Capture the cell that displays the provided text and extract its (x, y) central coordinate. 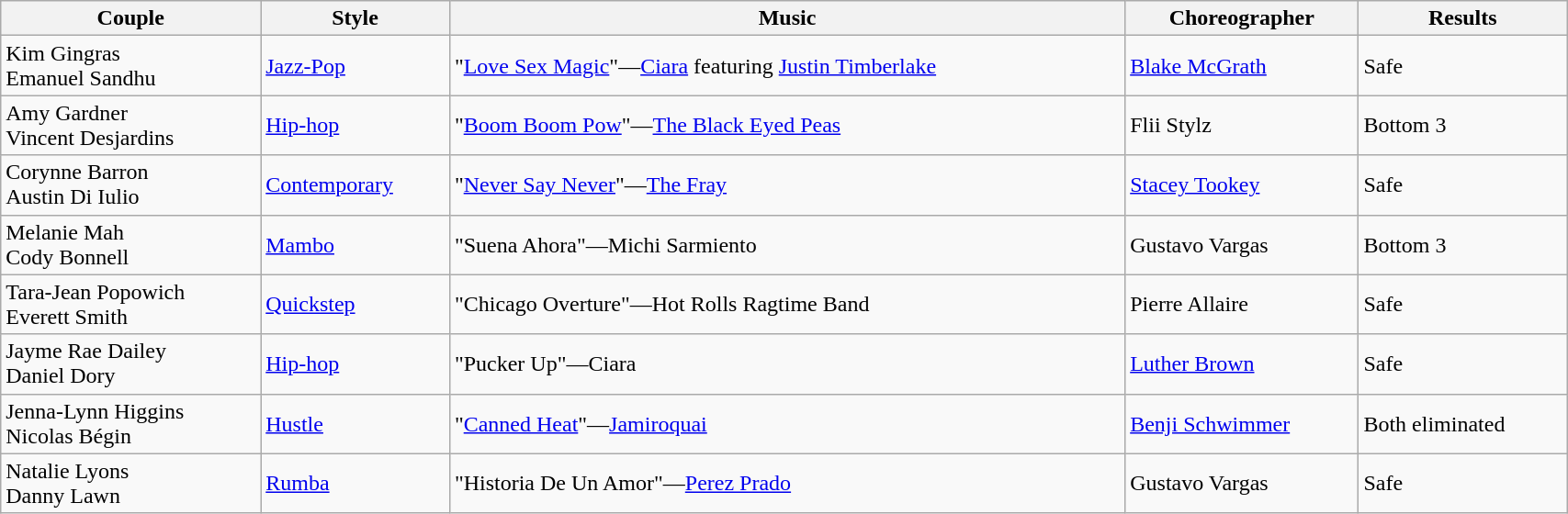
Amy GardnerVincent Desjardins (130, 125)
"Pucker Up"—Ciara (786, 363)
Flii Stylz (1242, 125)
Melanie MahCody Bonnell (130, 244)
Corynne BarronAustin Di Iulio (130, 185)
Jenna-Lynn HigginsNicolas Bégin (130, 424)
Jazz-Pop (355, 66)
Mambo (355, 244)
Benji Schwimmer (1242, 424)
Hustle (355, 424)
Style (355, 18)
"Canned Heat"—Jamiroquai (786, 424)
Quickstep (355, 305)
"Love Sex Magic"—Ciara featuring Justin Timberlake (786, 66)
Natalie LyonsDanny Lawn (130, 483)
Couple (130, 18)
"Boom Boom Pow"—The Black Eyed Peas (786, 125)
"Never Say Never"—The Fray (786, 185)
Stacey Tookey (1242, 185)
"Chicago Overture"—Hot Rolls Ragtime Band (786, 305)
Contemporary (355, 185)
Results (1462, 18)
Blake McGrath (1242, 66)
Kim GingrasEmanuel Sandhu (130, 66)
Choreographer (1242, 18)
Pierre Allaire (1242, 305)
Jayme Rae DaileyDaniel Dory (130, 363)
Both eliminated (1462, 424)
Luther Brown (1242, 363)
"Historia De Un Amor"—Perez Prado (786, 483)
Rumba (355, 483)
Tara-Jean PopowichEverett Smith (130, 305)
"Suena Ahora"—Michi Sarmiento (786, 244)
Music (786, 18)
